Detect which cell encompasses the target text, then output its [x, y] center coordinate. 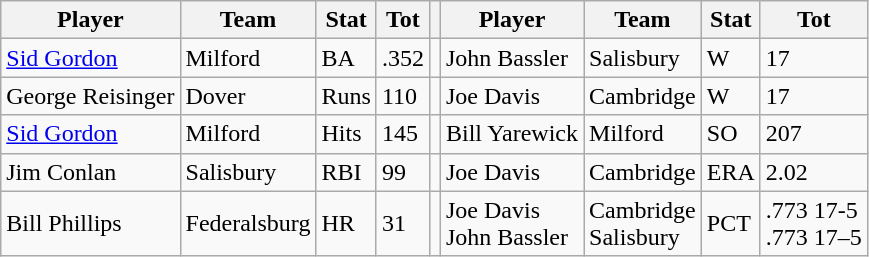
2.02 [814, 172]
SO [730, 134]
Bill Yarewick [512, 134]
CambridgeSalisbury [643, 224]
.773 17-5.773 17–5 [814, 224]
110 [402, 96]
.352 [402, 58]
Federalsburg [248, 224]
HR [346, 224]
George Reisinger [90, 96]
145 [402, 134]
ERA [730, 172]
John Bassler [512, 58]
RBI [346, 172]
Hits [346, 134]
99 [402, 172]
Jim Conlan [90, 172]
Runs [346, 96]
207 [814, 134]
31 [402, 224]
BA [346, 58]
Joe Davis John Bassler [512, 224]
Dover [248, 96]
Bill Phillips [90, 224]
PCT [730, 224]
